Determine the (X, Y) coordinate at the center of the cell enclosing the given text.  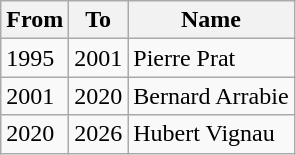
From (35, 20)
1995 (35, 58)
Bernard Arrabie (211, 96)
To (98, 20)
2026 (98, 134)
Name (211, 20)
Hubert Vignau (211, 134)
Pierre Prat (211, 58)
